From the cell containing the given text, extract its center point as [X, Y] coordinate. 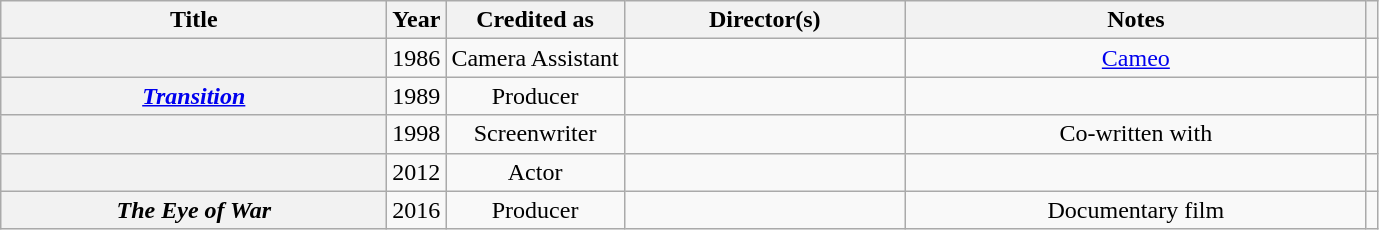
Co-written with [1136, 134]
The Eye of War [194, 210]
2012 [416, 172]
Year [416, 20]
Notes [1136, 20]
Actor [535, 172]
1998 [416, 134]
2016 [416, 210]
Cameo [1136, 58]
Camera Assistant [535, 58]
1989 [416, 96]
Credited as [535, 20]
1986 [416, 58]
Screenwriter [535, 134]
Transition [194, 96]
Director(s) [764, 20]
Documentary film [1136, 210]
Title [194, 20]
